For the text-containing cell, return its midpoint in [X, Y] coordinate format. 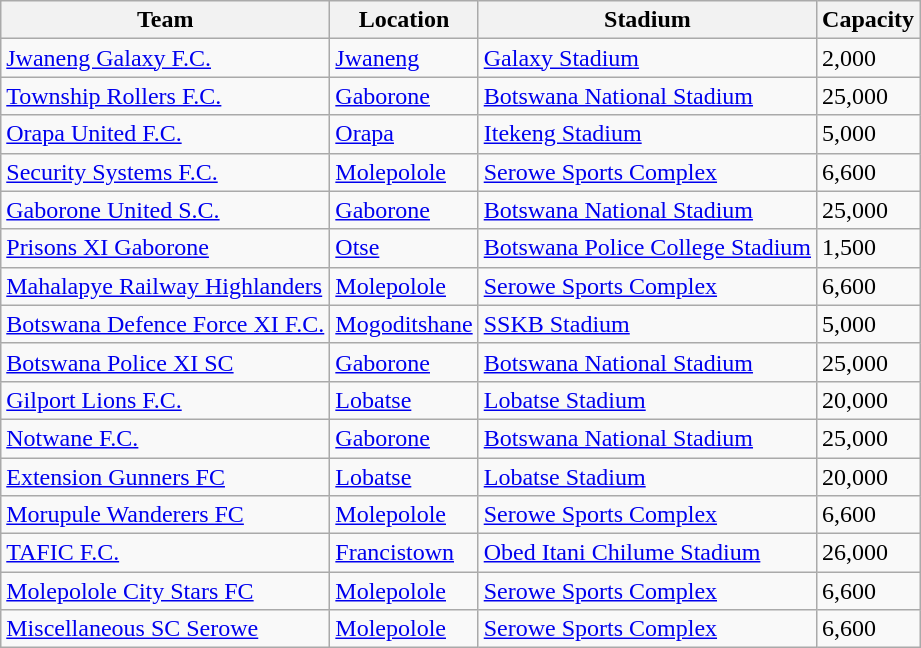
SSKB Stadium [647, 324]
Township Rollers F.C. [166, 96]
Miscellaneous SC Serowe [166, 629]
Capacity [868, 20]
Team [166, 20]
Morupule Wanderers FC [166, 515]
Otse [404, 248]
Gilport Lions F.C. [166, 400]
TAFIC F.C. [166, 553]
Francistown [404, 553]
Mogoditshane [404, 324]
Obed Itani Chilume Stadium [647, 553]
Location [404, 20]
Security Systems F.C. [166, 172]
Galaxy Stadium [647, 58]
Botswana Police XI SC [166, 362]
Mahalapye Railway Highlanders [166, 286]
26,000 [868, 553]
Botswana Police College Stadium [647, 248]
Jwaneng Galaxy F.C. [166, 58]
Prisons XI Gaborone [166, 248]
Notwane F.C. [166, 438]
Gaborone United S.C. [166, 210]
Jwaneng [404, 58]
2,000 [868, 58]
1,500 [868, 248]
Orapa [404, 134]
Molepolole City Stars FC [166, 591]
Stadium [647, 20]
Orapa United F.C. [166, 134]
Botswana Defence Force XI F.C. [166, 324]
Extension Gunners FC [166, 477]
Itekeng Stadium [647, 134]
